Identify which cell holds the provided text, then report its (x, y) central coordinate. 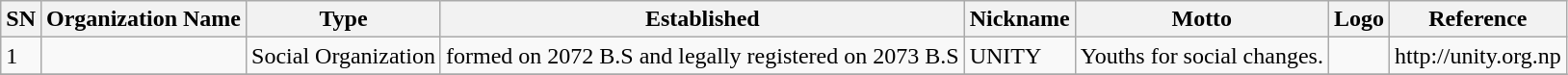
formed on 2072 B.S and legally registered on 2073 B.S (702, 56)
Organization Name (143, 19)
Social Organization (344, 56)
http://unity.org.np (1478, 56)
Logo (1358, 19)
Type (344, 19)
Motto (1202, 19)
Reference (1478, 19)
1 (21, 56)
Established (702, 19)
Youths for social changes. (1202, 56)
UNITY (1019, 56)
Nickname (1019, 19)
SN (21, 19)
